Locate the cell with the specified text and output its [x, y] center coordinate. 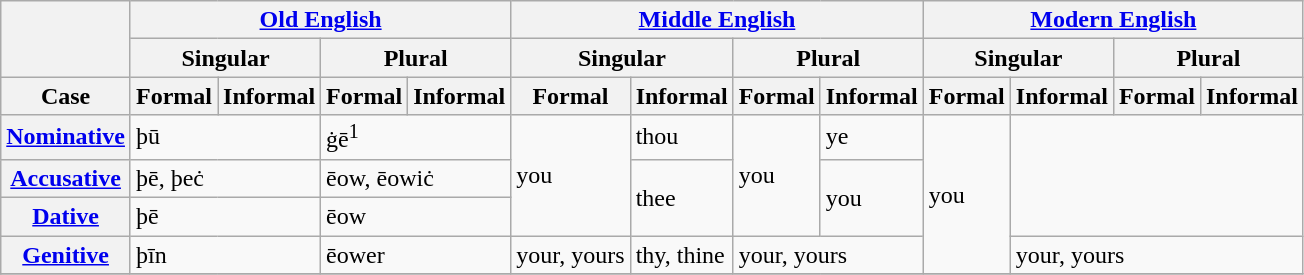
ēow [416, 217]
þīn [225, 255]
Modern English [1113, 20]
thou [682, 138]
Old English [320, 20]
ye [872, 138]
Middle English [718, 20]
thee [682, 197]
ēower [416, 255]
Genitive [66, 255]
thy, thine [682, 255]
Accusative [66, 178]
þē [225, 217]
Case [66, 96]
Nominative [66, 138]
ġē1 [416, 138]
Dative [66, 217]
þē, þeċ [225, 178]
þū [225, 138]
ēow, ēowiċ [416, 178]
